Return (X, Y) of the center of cell containing provided text 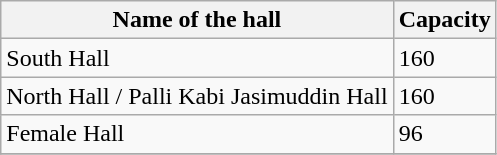
Female Hall (197, 134)
96 (444, 134)
Capacity (444, 20)
South Hall (197, 58)
Name of the hall (197, 20)
North Hall / Palli Kabi Jasimuddin Hall (197, 96)
